Identify which cell holds the provided text, then report its [x, y] central coordinate. 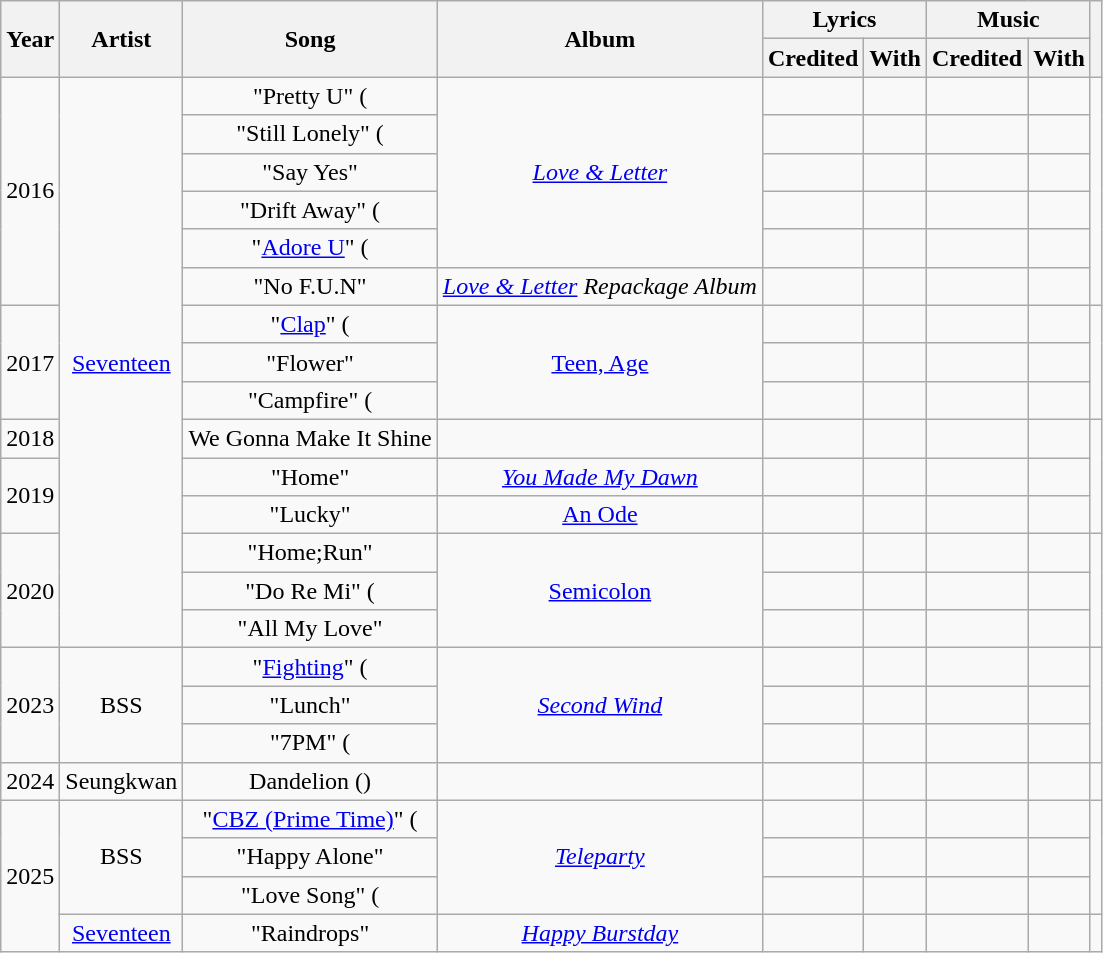
"Raindrops" [310, 933]
"Love Song" ( [310, 895]
Happy Burstday [600, 933]
"Lunch" [310, 705]
We Gonna Make It Shine [310, 438]
"Lucky" [310, 515]
2020 [30, 591]
"Campfire" ( [310, 400]
Second Wind [600, 705]
"Drift Away" ( [310, 210]
Teleparty [600, 857]
An Ode [600, 515]
2025 [30, 876]
"No F.U.N" [310, 286]
"Still Lonely" ( [310, 134]
Teen, Age [600, 362]
Seungkwan [122, 781]
Song [310, 39]
Love & Letter Repackage Album [600, 286]
"Pretty U" ( [310, 96]
Music [1008, 20]
2016 [30, 191]
"Flower" [310, 362]
Year [30, 39]
"Do Re Mi" ( [310, 591]
2024 [30, 781]
You Made My Dawn [600, 477]
Lyrics [844, 20]
"Home;Run" [310, 553]
2023 [30, 705]
"Happy Alone" [310, 857]
2018 [30, 438]
"CBZ (Prime Time)" ( [310, 819]
Album [600, 39]
Love & Letter [600, 172]
Semicolon [600, 591]
Dandelion () [310, 781]
"Adore U" ( [310, 248]
"Home" [310, 477]
Artist [122, 39]
"7PM" ( [310, 743]
"Clap" ( [310, 324]
"Say Yes" [310, 172]
2019 [30, 496]
2017 [30, 362]
"Fighting" ( [310, 667]
"All My Love" [310, 629]
